Determine the [x, y] coordinate at the center of the cell enclosing the given text.  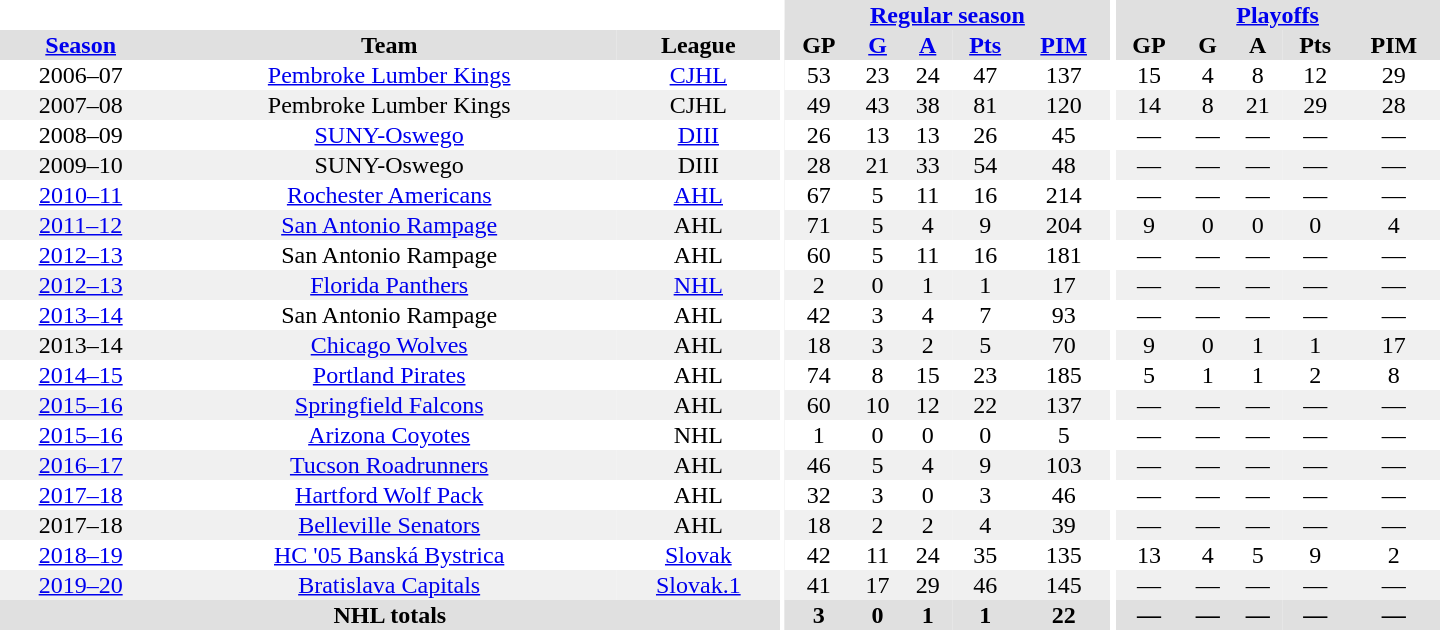
League [698, 45]
53 [818, 75]
48 [1064, 165]
2006–07 [80, 75]
Tucson Roadrunners [389, 465]
Hartford Wolf Pack [389, 495]
2014–15 [80, 375]
204 [1064, 225]
120 [1064, 105]
47 [986, 75]
93 [1064, 315]
38 [928, 105]
39 [1064, 525]
2008–09 [80, 135]
Slovak [698, 555]
Season [80, 45]
Belleville Senators [389, 525]
43 [878, 105]
2010–11 [80, 195]
Portland Pirates [389, 375]
Slovak.1 [698, 585]
NHL totals [390, 615]
Bratislava Capitals [389, 585]
Florida Panthers [389, 285]
81 [986, 105]
Team [389, 45]
2009–10 [80, 165]
2018–19 [80, 555]
214 [1064, 195]
2007–08 [80, 105]
103 [1064, 465]
32 [818, 495]
7 [986, 315]
41 [818, 585]
2019–20 [80, 585]
54 [986, 165]
67 [818, 195]
185 [1064, 375]
181 [1064, 255]
135 [1064, 555]
70 [1064, 345]
HC '05 Banská Bystrica [389, 555]
14 [1148, 105]
Springfield Falcons [389, 405]
2016–17 [80, 465]
Chicago Wolves [389, 345]
145 [1064, 585]
Regular season [948, 15]
10 [878, 405]
Arizona Coyotes [389, 435]
71 [818, 225]
49 [818, 105]
45 [1064, 135]
2011–12 [80, 225]
74 [818, 375]
Playoffs [1278, 15]
35 [986, 555]
33 [928, 165]
Rochester Americans [389, 195]
